Provide the [X, Y] coordinate of the cell's center where the given text is located.  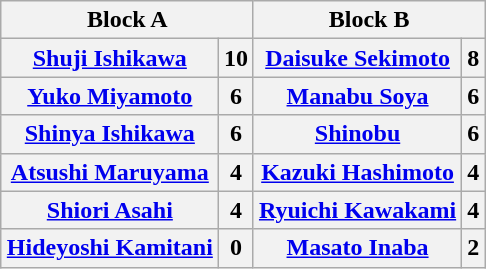
0 [236, 248]
Atsushi Maruyama [110, 172]
Kazuki Hashimoto [357, 172]
8 [474, 58]
Ryuichi Kawakami [357, 210]
Masato Inaba [357, 248]
Yuko Miyamoto [110, 96]
Block B [368, 20]
Block A [127, 20]
Manabu Soya [357, 96]
Shinobu [357, 134]
2 [474, 248]
Shiori Asahi [110, 210]
Shuji Ishikawa [110, 58]
Shinya Ishikawa [110, 134]
Hideyoshi Kamitani [110, 248]
Daisuke Sekimoto [357, 58]
10 [236, 58]
